Determine the (X, Y) coordinate at the center of the cell enclosing the given text.  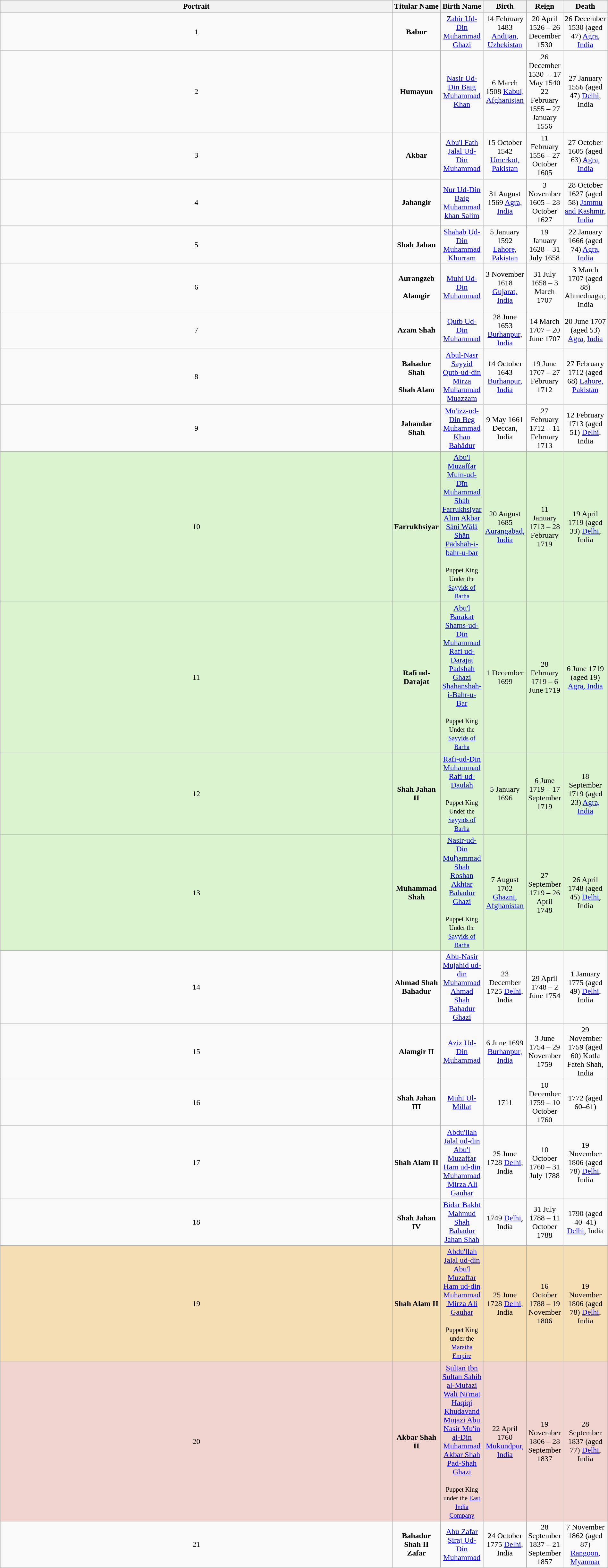
Shah Jahan IV (417, 1222)
12 (196, 794)
Rafi ud-Darajat (417, 677)
22 April 1760 Mukundpur, India (505, 1441)
10 October 1760 – 31 July 1788 (545, 1162)
26 April 1748 (aged 45) Delhi, India (585, 893)
12 February 1713 (aged 51) Delhi, India (585, 428)
27 February 1712 – 11 February 1713 (545, 428)
Qutb Ud-Din Muhammad (462, 330)
20 June 1707 (aged 53) Agra, India (585, 330)
Abu Zafar Siraj Ud-Din Muhammad (462, 1545)
31 July 1658 – 3 March 1707 (545, 287)
27 January 1556 (aged 47) Delhi, India (585, 91)
19 January 1628 – 31 July 1658 (545, 245)
26 December 1530 – 17 May 154022 February 1555 – 27 January 1556 (545, 91)
26 December 1530 (aged 47) Agra, India (585, 31)
Reign (545, 6)
Rafi-ud-Din Muhammad Rafi-ud-Daulah Puppet King Under the Sayyids of Barha (462, 794)
8 (196, 376)
4 (196, 202)
1772 (aged 60–61) (585, 1102)
20 August 1685 Aurangabad, India (505, 527)
14 February 1483 Andijan, Uzbekistan (505, 31)
Azam Shah (417, 330)
27 September 1719 – 26 April 1748 (545, 893)
24 October 1775 Delhi, India (505, 1545)
9 May 1661 Deccan, India (505, 428)
18 (196, 1222)
Muhi Ul-Millat (462, 1102)
1 (196, 31)
3 (196, 156)
Portrait (196, 6)
19 November 1806 – 28 September 1837 (545, 1441)
28 September 1837 (aged 77) Delhi, India (585, 1441)
Jahandar Shah (417, 428)
Abu'l Muzaffar Muīn-ud-Dīn Muhammad Shāh Farrukhsiyar Alim Akbar Sāni Wālā Shān Pādshāh-i-bahr-u-bar Puppet King Under the Sayyids of Barha (462, 527)
Bidar Bakht Mahmud Shah Bahadur Jahan Shah (462, 1222)
17 (196, 1162)
31 August 1569 Agra, India (505, 202)
Abdu'llah Jalal ud-din Abu'l Muzaffar Ham ud-din Muhammad 'Mirza Ali Gauhar Puppet King under the Maratha Empire (462, 1303)
Death (585, 6)
29 April 1748 – 2 June 1754 (545, 987)
5 (196, 245)
Shah Jahan III (417, 1102)
13 (196, 893)
28 June 1653 Burhanpur, India (505, 330)
Birth (505, 6)
Abul-Nasr Sayyid Qutb-ud-din Mirza Muhammad Muazzam (462, 376)
Aurangzeb Alamgir (417, 287)
14 March 1707 – 20 June 1707 (545, 330)
5 January 1592 Lahore, Pakistan (505, 245)
Aziz Ud-Din Muhammad (462, 1051)
Zahir Ud-Din Muhammad Ghazi (462, 31)
14 (196, 987)
Muhammad Shah (417, 893)
15 October 1542 Umerkot, Pakistan (505, 156)
31 July 1788 – 11 October 1788 (545, 1222)
Shahab Ud-Din Muhammad Khurram (462, 245)
Abu'l Fath Jalal Ud-Din Muhammad (462, 156)
6 March 1508 Kabul, Afghanistan (505, 91)
Abdu'llah Jalal ud-din Abu'l Muzaffar Ham ud-din Muhammad 'Mirza Ali Gauhar (462, 1162)
Nasir Ud-Din Baig Muhammad Khan (462, 91)
16 (196, 1102)
19 June 1707 – 27 February 1712 (545, 376)
28 September 1837 – 21 September 1857 (545, 1545)
1 December 1699 (505, 677)
16 October 1788 – 19 November 1806 (545, 1303)
10 December 1759 – 10 October 1760 (545, 1102)
5 January 1696 (505, 794)
Nasir-ud-Din Muḥammad Shah Roshan Akhtar Bahadur Ghazi Puppet King Under the Sayyids of Barha (462, 893)
Jahangir (417, 202)
20 April 1526 – 26 December 1530 (545, 31)
9 (196, 428)
3 June 1754 – 29 November 1759 (545, 1051)
Bahadur Shah II Zafar (417, 1545)
Nur Ud-Din Baig Muhammad khan Salim (462, 202)
6 June 1719 – 17 September 1719 (545, 794)
28 October 1627 (aged 58) Jammu and Kashmir, India (585, 202)
Birth Name (462, 6)
11 February 1556 – 27 October 1605 (545, 156)
10 (196, 527)
Shah Jahan II (417, 794)
Alamgir II (417, 1051)
Bahadur ShahShah Alam (417, 376)
20 (196, 1441)
7 November 1862 (aged 87) Rangoon, Myanmar (585, 1545)
19 April 1719 (aged 33) Delhi, India (585, 527)
6 June 1699 Burhanpur, India (505, 1051)
18 September 1719 (aged 23) Agra, India (585, 794)
28 February 1719 – 6 June 1719 (545, 677)
Humayun (417, 91)
29 November 1759 (aged 60) Kotla Fateh Shah, India (585, 1051)
Abu-Nasir Mujahid ud-din Muhammad Ahmad Shah Bahadur Ghazi (462, 987)
Abu'l Barakat Shams-ud-Din Muhammad Rafi ud-Darajat Padshah Ghazi Shahanshah-i-Bahr-u-BarPuppet King Under the Sayyids of Barha (462, 677)
Muhi Ud-Din Muhammad (462, 287)
11 (196, 677)
6 (196, 287)
2 (196, 91)
3 November 1605 – 28 October 1627 (545, 202)
7 (196, 330)
23 December 1725 Delhi, India (505, 987)
Mu'izz-ud-Din Beg Muhammad Khan Bahādur (462, 428)
7 August 1702 Ghazni, Afghanistan (505, 893)
22 January 1666 (aged 74) Agra, India (585, 245)
14 October 1643 Burhanpur, India (505, 376)
Farrukhsiyar (417, 527)
27 February 1712 (aged 68) Lahore, Pakistan (585, 376)
Ahmad Shah Bahadur (417, 987)
Akbar Shah II (417, 1441)
19 (196, 1303)
15 (196, 1051)
1 January 1775 (aged 49) Delhi, India (585, 987)
1749 Delhi, India (505, 1222)
Babur (417, 31)
6 June 1719 (aged 19) Agra, India (585, 677)
3 November 1618 Gujarat, India (505, 287)
Akbar (417, 156)
1790 (aged 40–41) Delhi, India (585, 1222)
21 (196, 1545)
1711 (505, 1102)
11 January 1713 – 28 February 1719 (545, 527)
Titular Name (417, 6)
3 March 1707 (aged 88) Ahmednagar, India (585, 287)
Shah Jahan (417, 245)
27 October 1605 (aged 63) Agra, India (585, 156)
